Pinpoint the cell where the given text exists, returning its [X, Y] midpoint coordinate. 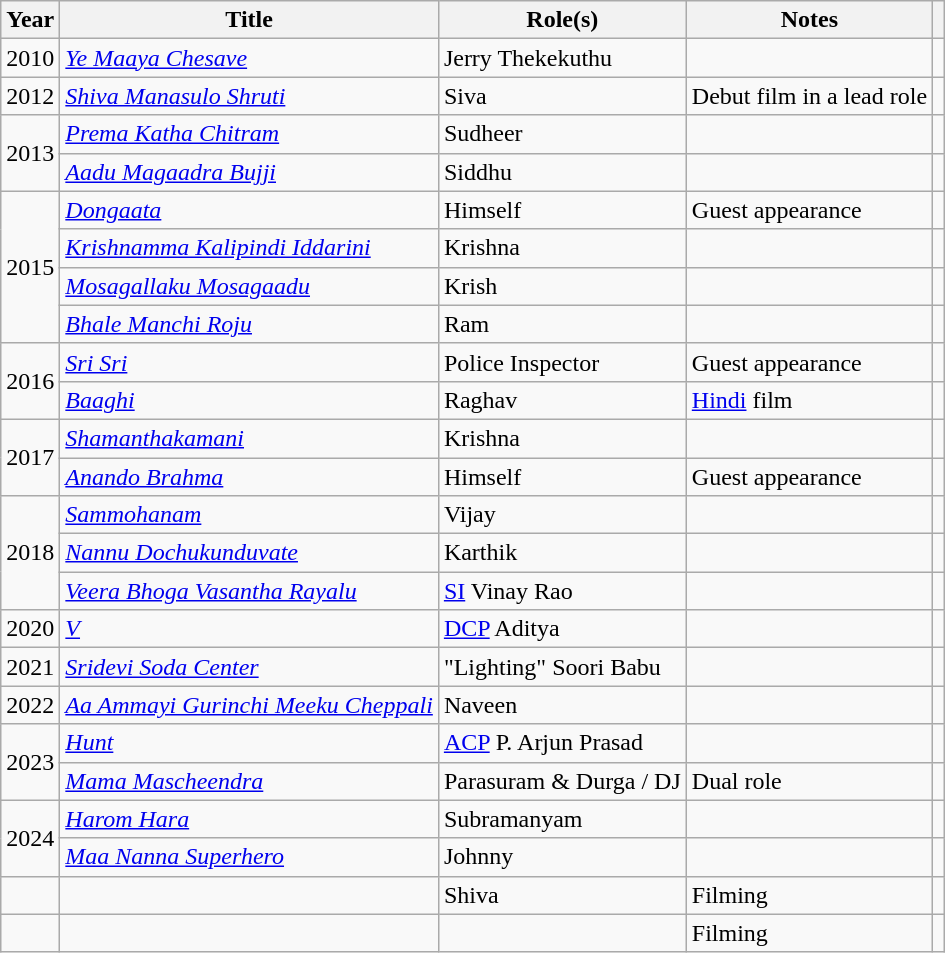
Bhale Manchi Roju [250, 324]
Sammohanam [250, 515]
Krishnamma Kalipindi Iddarini [250, 248]
V [250, 629]
Role(s) [562, 20]
2021 [30, 667]
Veera Bhoga Vasantha Rayalu [250, 591]
Harom Hara [250, 819]
Krish [562, 286]
Dongaata [250, 210]
DCP Aditya [562, 629]
Sridevi Soda Center [250, 667]
2018 [30, 553]
Siddhu [562, 172]
2013 [30, 153]
Hindi film [809, 400]
Siva [562, 96]
ACP P. Arjun Prasad [562, 743]
Police Inspector [562, 362]
Nannu Dochukunduvate [250, 553]
Jerry Thekekuthu [562, 58]
Debut film in a lead role [809, 96]
2012 [30, 96]
Parasuram & Durga / DJ [562, 781]
Vijay [562, 515]
Year [30, 20]
Ram [562, 324]
Maa Nanna Superhero [250, 857]
SI Vinay Rao [562, 591]
Prema Katha Chitram [250, 134]
2017 [30, 457]
Naveen [562, 705]
2010 [30, 58]
2020 [30, 629]
Baaghi [250, 400]
Aa Ammayi Gurinchi Meeku Cheppali [250, 705]
Dual role [809, 781]
Shiva Manasulo Shruti [250, 96]
Mosagallaku Mosagaadu [250, 286]
Karthik [562, 553]
Anando Brahma [250, 477]
Subramanyam [562, 819]
2022 [30, 705]
2015 [30, 267]
2016 [30, 381]
2024 [30, 838]
2023 [30, 762]
Sudheer [562, 134]
Raghav [562, 400]
Ye Maaya Chesave [250, 58]
Notes [809, 20]
Mama Mascheendra [250, 781]
Shamanthakamani [250, 438]
Aadu Magaadra Bujji [250, 172]
Johnny [562, 857]
Shiva [562, 895]
"Lighting" Soori Babu [562, 667]
Title [250, 20]
Hunt [250, 743]
Sri Sri [250, 362]
